Search for the cell housing the specified text and yield its (X, Y) center coordinate. 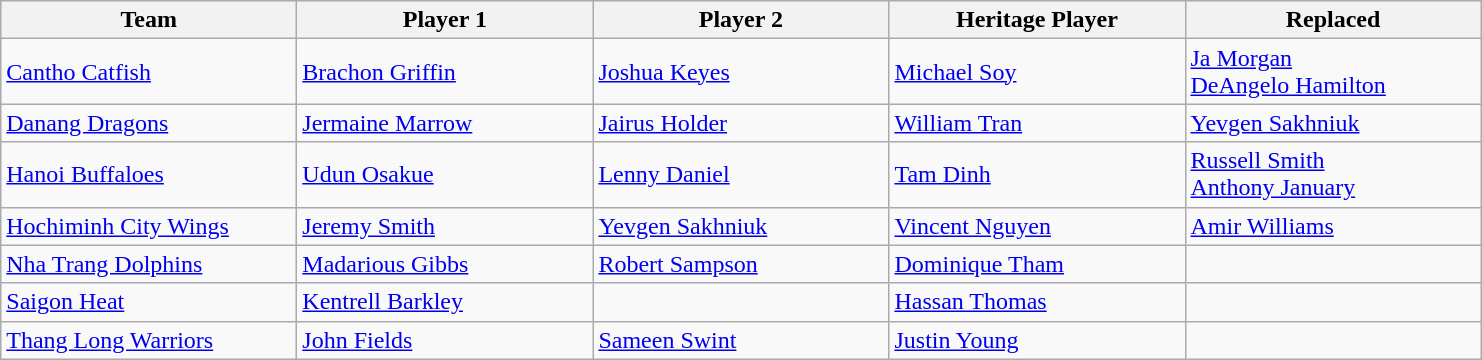
Brachon Griffin (445, 72)
Cantho Catfish (149, 72)
Hochiminh City Wings (149, 226)
Vincent Nguyen (1037, 226)
Player 2 (741, 20)
Heritage Player (1037, 20)
Replaced (1333, 20)
John Fields (445, 340)
William Tran (1037, 123)
Robert Sampson (741, 264)
Nha Trang Dolphins (149, 264)
Thang Long Warriors (149, 340)
Udun Osakue (445, 174)
Sameen Swint (741, 340)
Saigon Heat (149, 302)
Hanoi Buffaloes (149, 174)
Justin Young (1037, 340)
Kentrell Barkley (445, 302)
Russell Smith Anthony January (1333, 174)
Ja Morgan DeAngelo Hamilton (1333, 72)
Tam Dinh (1037, 174)
Player 1 (445, 20)
Jeremy Smith (445, 226)
Hassan Thomas (1037, 302)
Team (149, 20)
Jermaine Marrow (445, 123)
Dominique Tham (1037, 264)
Madarious Gibbs (445, 264)
Danang Dragons (149, 123)
Lenny Daniel (741, 174)
Joshua Keyes (741, 72)
Jairus Holder (741, 123)
Amir Williams (1333, 226)
Michael Soy (1037, 72)
